Output the (x, y) coordinate of the center of the cell containing the given text.  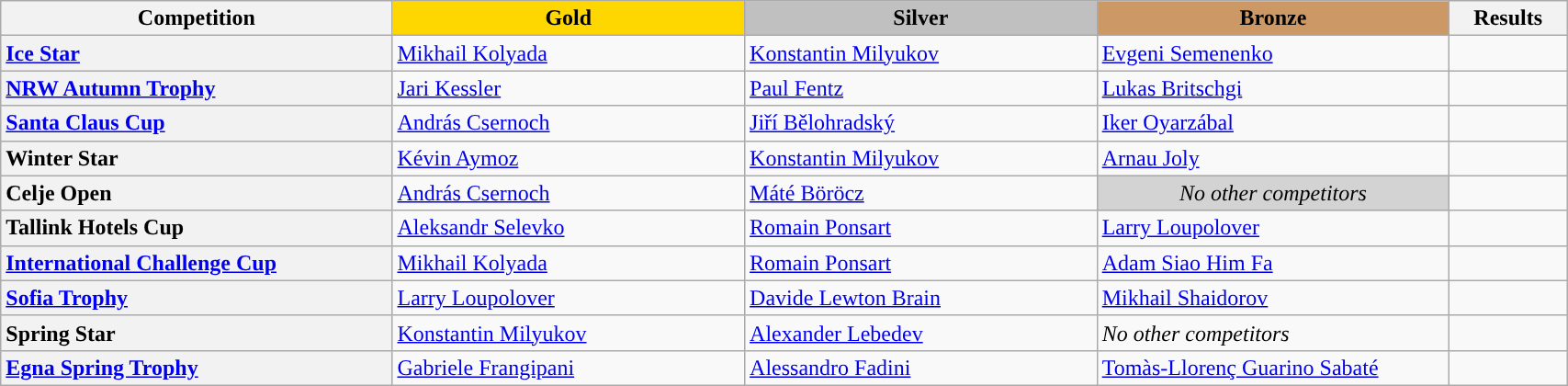
Winter Star (197, 158)
Aleksandr Selevko (569, 228)
Jari Kessler (569, 88)
Davide Lewton Brain (921, 298)
Máté Böröcz (921, 193)
International Challenge Cup (197, 263)
Iker Oyarzábal (1273, 123)
Alessandro Fadini (921, 368)
Bronze (1273, 18)
Silver (921, 18)
Gabriele Frangipani (569, 368)
Alexander Lebedev (921, 333)
Results (1508, 18)
Evgeni Semenenko (1273, 53)
Ice Star (197, 53)
Adam Siao Him Fa (1273, 263)
Gold (569, 18)
Egna Spring Trophy (197, 368)
Sofia Trophy (197, 298)
Arnau Joly (1273, 158)
Tomàs-Llorenç Guarino Sabaté (1273, 368)
Santa Claus Cup (197, 123)
NRW Autumn Trophy (197, 88)
Competition (197, 18)
Mikhail Shaidorov (1273, 298)
Lukas Britschgi (1273, 88)
Jiří Bělohradský (921, 123)
Celje Open (197, 193)
Paul Fentz (921, 88)
Spring Star (197, 333)
Kévin Aymoz (569, 158)
Tallink Hotels Cup (197, 228)
